Output the (X, Y) coordinate of the center of the cell containing the given text.  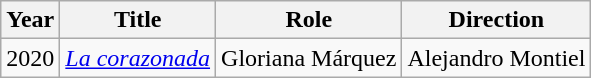
Title (138, 20)
Direction (496, 20)
Gloriana Márquez (309, 58)
2020 (30, 58)
Year (30, 20)
Role (309, 20)
Alejandro Montiel (496, 58)
La corazonada (138, 58)
